Search for the cell housing the specified text and yield its (x, y) center coordinate. 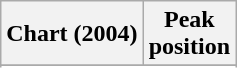
Chart (2004) (72, 34)
Peakposition (189, 34)
